Identify which cell holds the provided text, then report its (x, y) central coordinate. 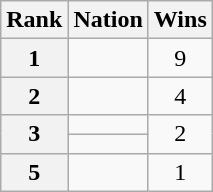
Nation (108, 20)
3 (34, 134)
Rank (34, 20)
9 (180, 58)
5 (34, 172)
4 (180, 96)
Wins (180, 20)
